Detect which cell encompasses the target text, then output its (x, y) center coordinate. 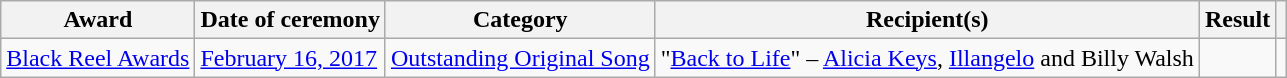
Award (98, 20)
Recipient(s) (927, 20)
"Back to Life" – Alicia Keys, Illangelo and Billy Walsh (927, 58)
Black Reel Awards (98, 58)
Date of ceremony (290, 20)
Outstanding Original Song (520, 58)
February 16, 2017 (290, 58)
Result (1237, 20)
Category (520, 20)
